Scan for the cell matching the given text and deliver its (x, y) coordinate at center. 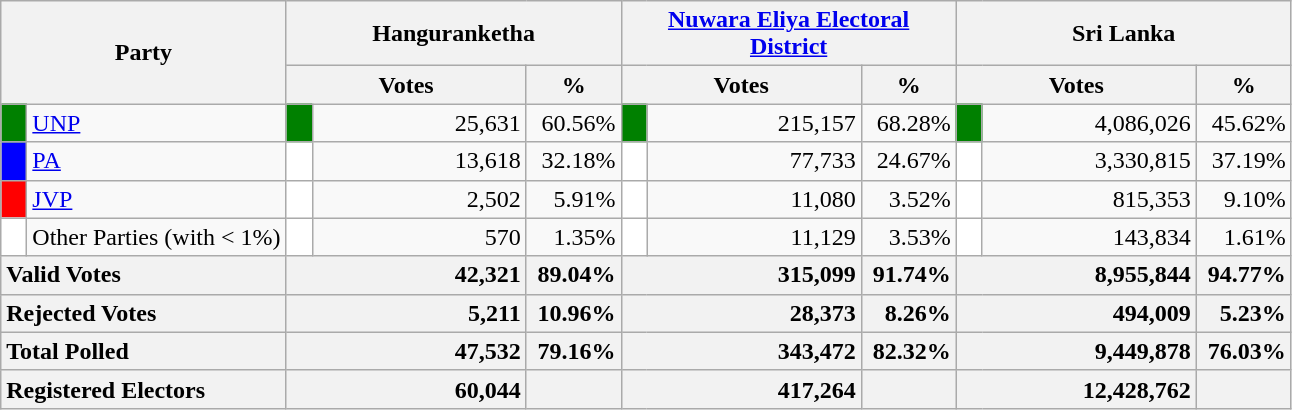
PA (156, 161)
JVP (156, 199)
215,157 (754, 123)
815,353 (1089, 199)
82.32% (908, 351)
1.35% (574, 237)
UNP (156, 123)
10.96% (574, 313)
42,321 (406, 275)
45.62% (1244, 123)
Registered Electors (144, 389)
37.19% (1244, 161)
4,086,026 (1089, 123)
13,618 (419, 161)
28,373 (741, 313)
89.04% (574, 275)
494,009 (1076, 313)
60.56% (574, 123)
Nuwara Eliya Electoral District (788, 34)
79.16% (574, 351)
12,428,762 (1076, 389)
Total Polled (144, 351)
5.23% (1244, 313)
11,129 (754, 237)
77,733 (754, 161)
570 (419, 237)
5.91% (574, 199)
417,264 (741, 389)
8,955,844 (1076, 275)
94.77% (1244, 275)
32.18% (574, 161)
Other Parties (with < 1%) (156, 237)
Hanguranketha (454, 34)
Party (144, 52)
76.03% (1244, 351)
91.74% (908, 275)
315,099 (741, 275)
3,330,815 (1089, 161)
Rejected Votes (144, 313)
Sri Lanka (1124, 34)
8.26% (908, 313)
68.28% (908, 123)
Valid Votes (144, 275)
143,834 (1089, 237)
5,211 (406, 313)
9.10% (1244, 199)
60,044 (406, 389)
24.67% (908, 161)
47,532 (406, 351)
343,472 (741, 351)
3.53% (908, 237)
1.61% (1244, 237)
25,631 (419, 123)
2,502 (419, 199)
11,080 (754, 199)
3.52% (908, 199)
9,449,878 (1076, 351)
